Scan for the cell matching the given text and deliver its [x, y] coordinate at center. 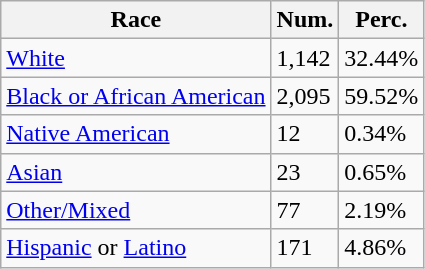
0.34% [382, 134]
0.65% [382, 172]
Race [136, 20]
Black or African American [136, 96]
Native American [136, 134]
Num. [305, 20]
171 [305, 248]
Asian [136, 172]
1,142 [305, 58]
Perc. [382, 20]
White [136, 58]
32.44% [382, 58]
Other/Mixed [136, 210]
2,095 [305, 96]
12 [305, 134]
23 [305, 172]
2.19% [382, 210]
77 [305, 210]
Hispanic or Latino [136, 248]
4.86% [382, 248]
59.52% [382, 96]
